Search for the cell housing the specified text and yield its (X, Y) center coordinate. 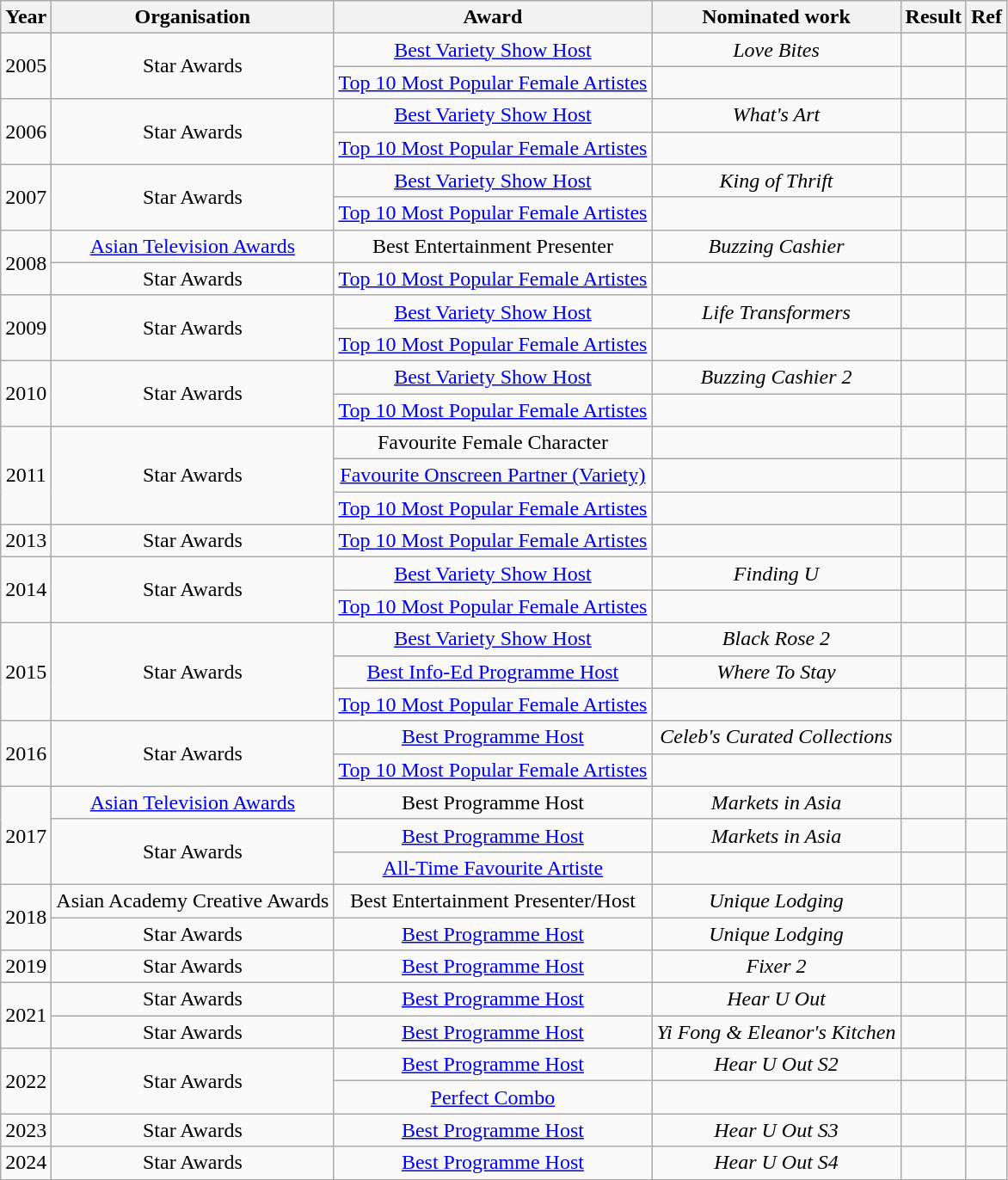
Life Transformers (776, 311)
Hear U Out (776, 999)
Best Info-Ed Programme Host (493, 672)
2015 (26, 672)
Asian Academy Creative Awards (193, 900)
Perfect Combo (493, 1097)
2022 (26, 1081)
Organisation (193, 17)
Where To Stay (776, 672)
2010 (26, 393)
2023 (26, 1130)
Celeb's Curated Collections (776, 737)
2016 (26, 753)
2021 (26, 1016)
2007 (26, 197)
2019 (26, 967)
Result (933, 17)
Award (493, 17)
2018 (26, 917)
Best Entertainment Presenter (493, 246)
What's Art (776, 115)
2005 (26, 66)
Fixer 2 (776, 967)
Year (26, 17)
Finding U (776, 574)
Hear U Out S3 (776, 1130)
Black Rose 2 (776, 639)
2014 (26, 590)
2011 (26, 476)
Best Entertainment Presenter/Host (493, 900)
2013 (26, 541)
2024 (26, 1163)
Buzzing Cashier (776, 246)
Hear U Out S2 (776, 1065)
Love Bites (776, 50)
Yi Fong & Eleanor's Kitchen (776, 1032)
All-Time Favourite Artiste (493, 868)
2017 (26, 835)
2009 (26, 328)
Nominated work (776, 17)
Favourite Onscreen Partner (Variety) (493, 476)
Hear U Out S4 (776, 1163)
King of Thrift (776, 181)
Favourite Female Character (493, 443)
2006 (26, 132)
2008 (26, 262)
Ref (986, 17)
Buzzing Cashier 2 (776, 377)
